Capture the cell that displays the provided text and extract its [x, y] central coordinate. 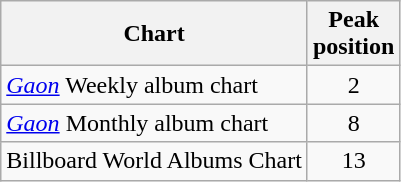
Peakposition [353, 34]
2 [353, 85]
Chart [154, 34]
Gaon Monthly album chart [154, 123]
13 [353, 161]
Billboard World Albums Chart [154, 161]
Gaon Weekly album chart [154, 85]
8 [353, 123]
